Capture the cell that displays the provided text and extract its (x, y) central coordinate. 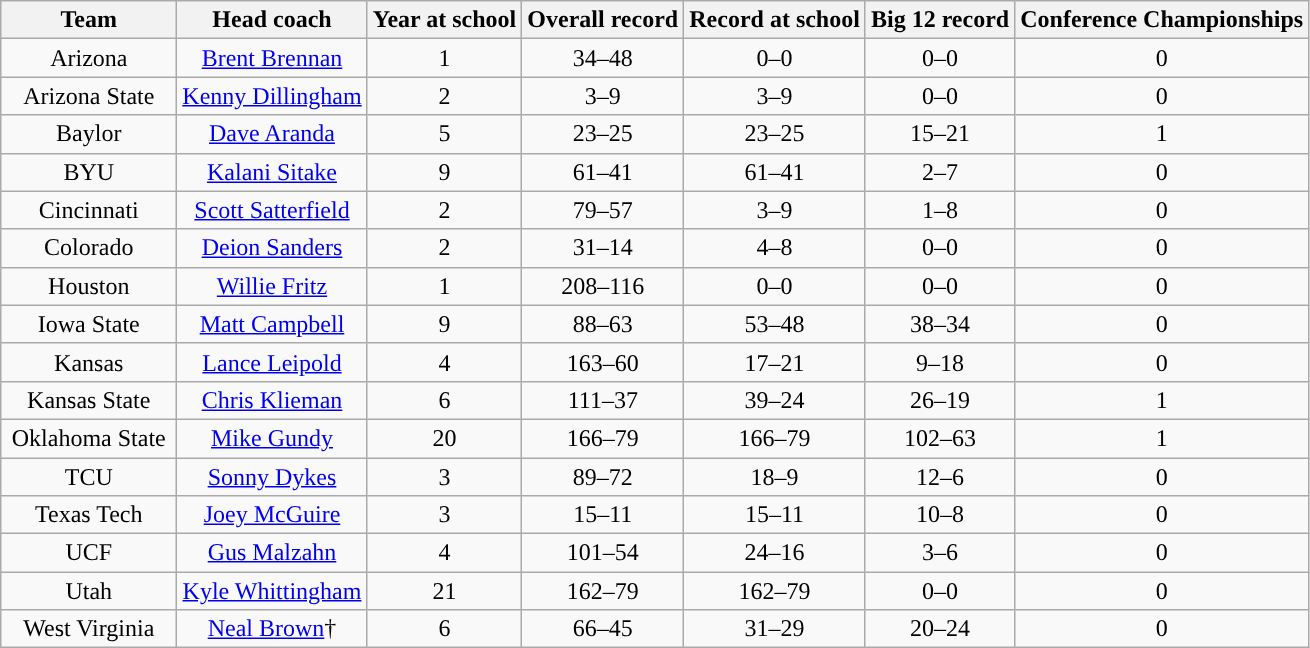
Kyle Whittingham (272, 591)
9–18 (940, 362)
Colorado (89, 248)
Arizona (89, 58)
Baylor (89, 134)
Texas Tech (89, 515)
Scott Satterfield (272, 210)
101–54 (603, 553)
Chris Klieman (272, 400)
Matt Campbell (272, 324)
Joey McGuire (272, 515)
Kalani Sitake (272, 172)
Big 12 record (940, 20)
17–21 (775, 362)
38–34 (940, 324)
Conference Championships (1162, 20)
34–48 (603, 58)
102–63 (940, 438)
Arizona State (89, 96)
20–24 (940, 629)
Cincinnati (89, 210)
53–48 (775, 324)
Team (89, 20)
24–16 (775, 553)
Record at school (775, 20)
West Virginia (89, 629)
4–8 (775, 248)
UCF (89, 553)
2–7 (940, 172)
20 (444, 438)
208–116 (603, 286)
Utah (89, 591)
39–24 (775, 400)
Iowa State (89, 324)
88–63 (603, 324)
79–57 (603, 210)
Willie Fritz (272, 286)
31–29 (775, 629)
89–72 (603, 477)
Kansas (89, 362)
26–19 (940, 400)
Overall record (603, 20)
Kansas State (89, 400)
Gus Malzahn (272, 553)
66–45 (603, 629)
3–6 (940, 553)
Brent Brennan (272, 58)
Houston (89, 286)
Year at school (444, 20)
18–9 (775, 477)
Deion Sanders (272, 248)
10–8 (940, 515)
163–60 (603, 362)
12–6 (940, 477)
Kenny Dillingham (272, 96)
Mike Gundy (272, 438)
5 (444, 134)
21 (444, 591)
Dave Aranda (272, 134)
Lance Leipold (272, 362)
Head coach (272, 20)
TCU (89, 477)
Sonny Dykes (272, 477)
31–14 (603, 248)
BYU (89, 172)
Neal Brown† (272, 629)
15–21 (940, 134)
Oklahoma State (89, 438)
111–37 (603, 400)
1–8 (940, 210)
